For the text-containing cell, return its midpoint in [X, Y] coordinate format. 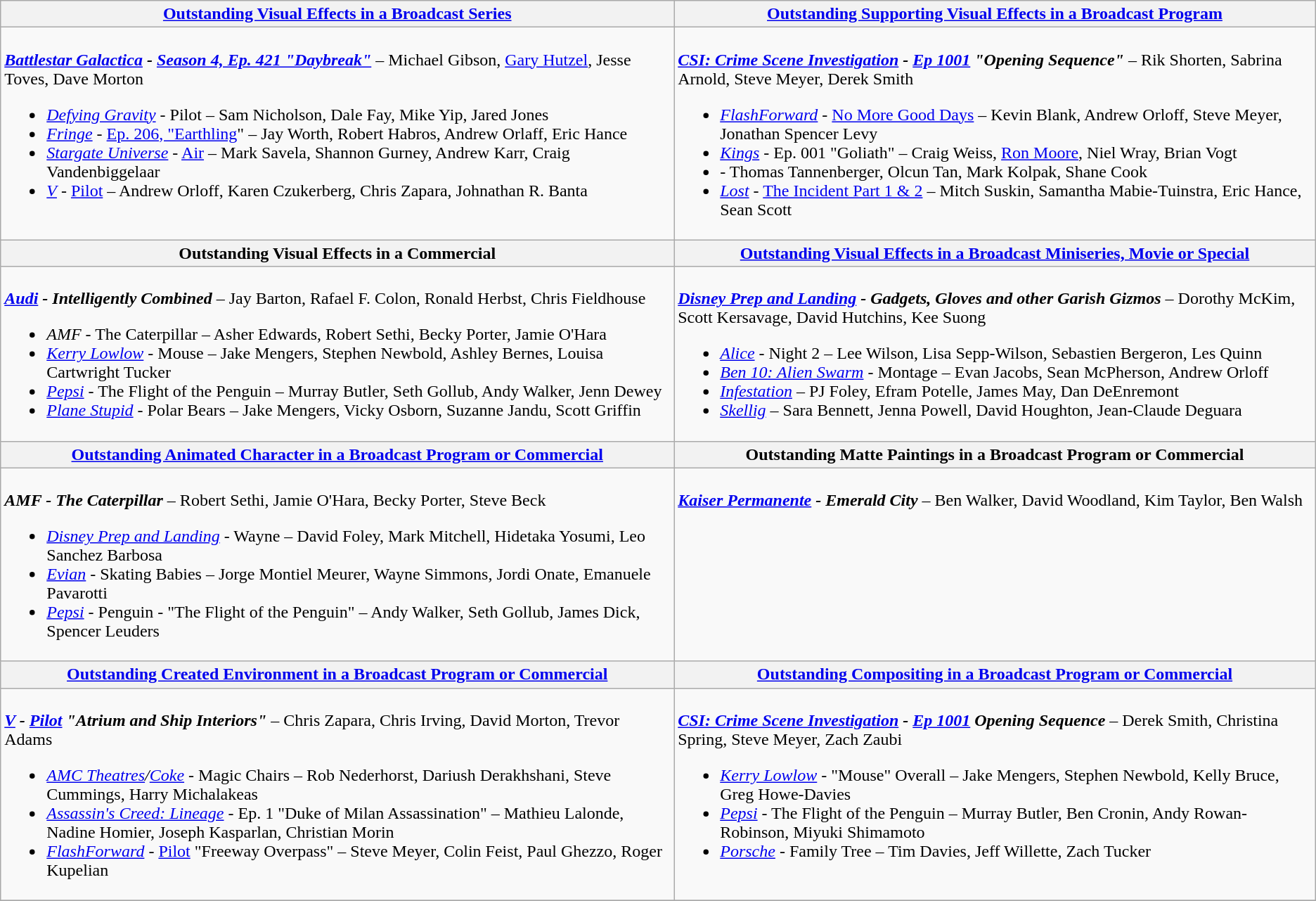
Kaiser Permanente - Emerald City – Ben Walker, David Woodland, Kim Taylor, Ben Walsh [995, 564]
Outstanding Visual Effects in a Broadcast Miniseries, Movie or Special [995, 253]
Outstanding Animated Character in a Broadcast Program or Commercial [337, 454]
Outstanding Supporting Visual Effects in a Broadcast Program [995, 14]
Outstanding Compositing in a Broadcast Program or Commercial [995, 675]
Outstanding Matte Paintings in a Broadcast Program or Commercial [995, 454]
Outstanding Visual Effects in a Commercial [337, 253]
Outstanding Created Environment in a Broadcast Program or Commercial [337, 675]
Outstanding Visual Effects in a Broadcast Series [337, 14]
